Search for the cell housing the specified text and yield its (x, y) center coordinate. 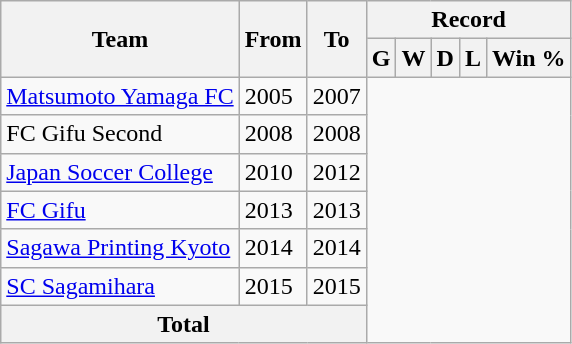
From (273, 39)
SC Sagamihara (120, 286)
2005 (273, 96)
Sagawa Printing Kyoto (120, 248)
Win % (528, 58)
2012 (336, 172)
Team (120, 39)
W (414, 58)
Matsumoto Yamaga FC (120, 96)
D (445, 58)
FC Gifu Second (120, 134)
To (336, 39)
FC Gifu (120, 210)
Total (184, 324)
L (472, 58)
2010 (273, 172)
Record (468, 20)
G (381, 58)
Japan Soccer College (120, 172)
2007 (336, 96)
